Locate the cell with the specified text and output its (x, y) center coordinate. 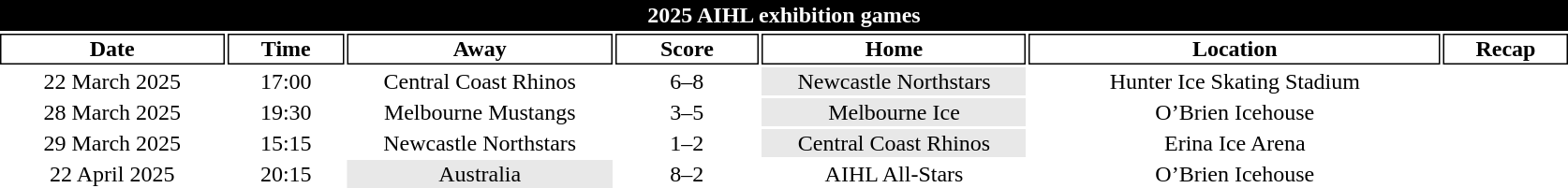
Hunter Ice Skating Stadium (1235, 81)
1–2 (687, 143)
Away (480, 49)
15:15 (287, 143)
29 March 2025 (112, 143)
Score (687, 49)
20:15 (287, 174)
Home (894, 49)
Melbourne Ice (894, 112)
Recap (1506, 49)
AIHL All-Stars (894, 174)
Time (287, 49)
17:00 (287, 81)
3–5 (687, 112)
Date (112, 49)
Erina Ice Arena (1235, 143)
19:30 (287, 112)
Location (1235, 49)
28 March 2025 (112, 112)
Melbourne Mustangs (480, 112)
22 April 2025 (112, 174)
22 March 2025 (112, 81)
2025 AIHL exhibition games (784, 15)
6–8 (687, 81)
8–2 (687, 174)
Australia (480, 174)
